Return the (x, y) coordinate for the center point of the cell that contains the specified text.  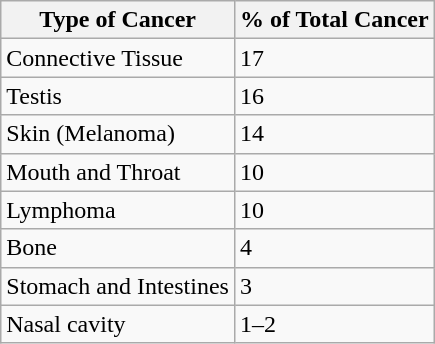
Testis (118, 96)
4 (334, 248)
17 (334, 58)
Lymphoma (118, 210)
Nasal cavity (118, 324)
Mouth and Throat (118, 172)
14 (334, 134)
Stomach and Intestines (118, 286)
3 (334, 286)
Connective Tissue (118, 58)
Skin (Melanoma) (118, 134)
Type of Cancer (118, 20)
1–2 (334, 324)
16 (334, 96)
Bone (118, 248)
% of Total Cancer (334, 20)
